Pinpoint the cell where the given text exists, returning its (X, Y) midpoint coordinate. 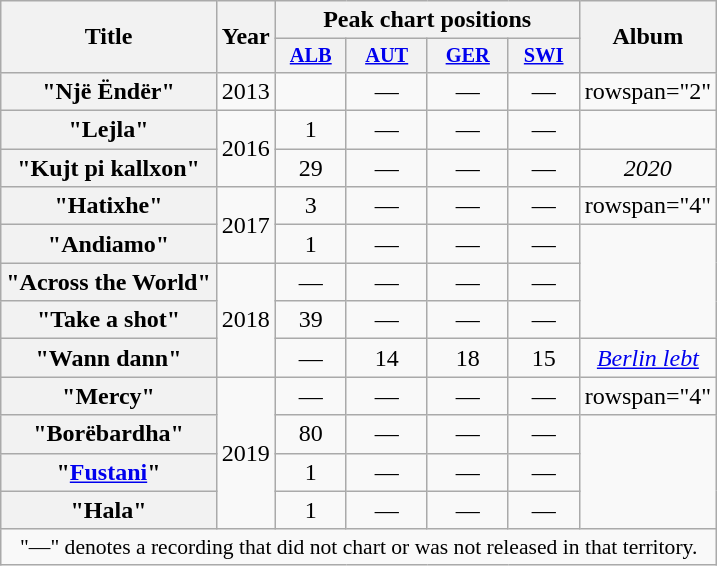
Peak chart positions (427, 20)
2013 (246, 91)
GER (468, 56)
2016 (246, 149)
"Andiamo" (109, 244)
18 (468, 358)
AUT (386, 56)
"Take a shot" (109, 320)
"Fustani" (109, 472)
Year (246, 37)
2018 (246, 320)
Album (648, 37)
"Kujt pi kallxon" (109, 168)
"Hatixhe" (109, 206)
3 (310, 206)
2019 (246, 453)
"Mercy" (109, 396)
"Wann dann" (109, 358)
15 (544, 358)
"Një Ëndër" (109, 91)
"Across the World" (109, 282)
Berlin lebt (648, 358)
"Lejla" (109, 130)
2017 (246, 225)
14 (386, 358)
Title (109, 37)
"Hala" (109, 510)
SWI (544, 56)
ALB (310, 56)
29 (310, 168)
rowspan="2" (648, 91)
39 (310, 320)
"—" denotes a recording that did not chart or was not released in that territory. (359, 547)
80 (310, 434)
2020 (648, 168)
"Borëbardha" (109, 434)
